Return the (X, Y) coordinate for the center point of the cell that contains the specified text.  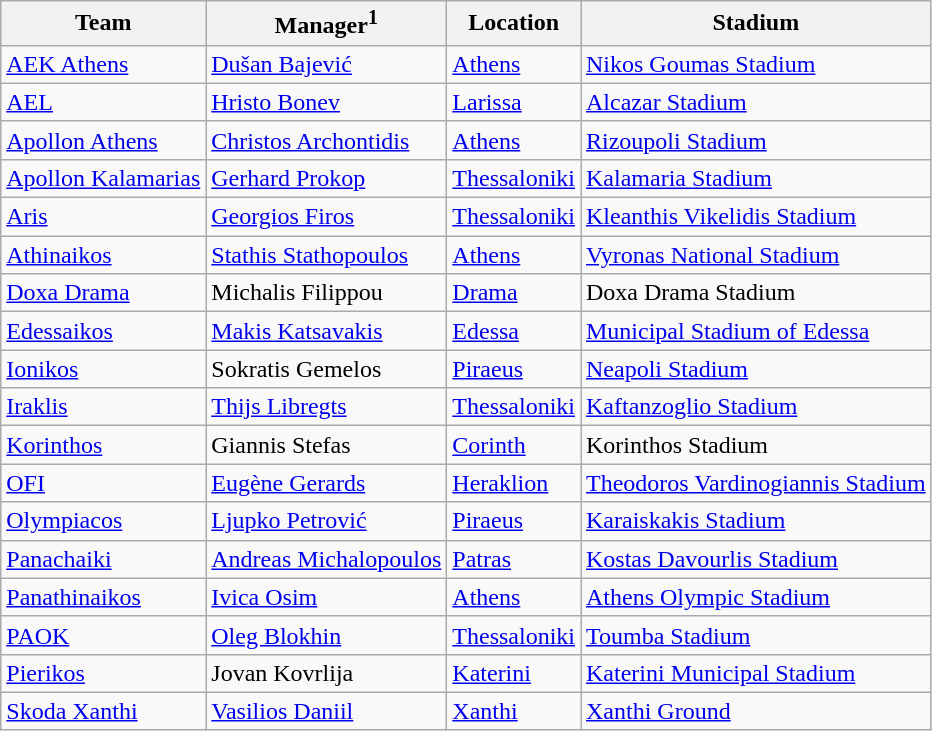
Skoda Xanthi (104, 711)
Athens Olympic Stadium (756, 597)
Rizoupoli Stadium (756, 140)
Larissa (514, 102)
Drama (514, 293)
Corinth (514, 445)
Oleg Blokhin (326, 635)
Xanthi (514, 711)
Edessaikos (104, 331)
Ionikos (104, 369)
Andreas Michalopoulos (326, 559)
PAOK (104, 635)
Korinthos Stadium (756, 445)
Athinaikos (104, 255)
Jovan Kovrlija (326, 673)
Ljupko Petrović (326, 521)
Municipal Stadium of Edessa (756, 331)
Katerini Municipal Stadium (756, 673)
Apollon Athens (104, 140)
Apollon Kalamarias (104, 178)
Ivica Osim (326, 597)
Olympiacos (104, 521)
Karaiskakis Stadium (756, 521)
Vasilios Daniil (326, 711)
Aris (104, 217)
Georgios Firos (326, 217)
Kalamaria Stadium (756, 178)
Team (104, 24)
Gerhard Prokop (326, 178)
Korinthos (104, 445)
Vyronas National Stadium (756, 255)
Dušan Bajević (326, 64)
Hristo Bonev (326, 102)
Stadium (756, 24)
Kaftanzoglio Stadium (756, 407)
Alcazar Stadium (756, 102)
Stathis Stathopoulos (326, 255)
Location (514, 24)
Pierikos (104, 673)
Doxa Drama (104, 293)
Kostas Davourlis Stadium (756, 559)
Giannis Stefas (326, 445)
Xanthi Ground (756, 711)
Michalis Filippou (326, 293)
Toumba Stadium (756, 635)
Sokratis Gemelos (326, 369)
Kleanthis Vikelidis Stadium (756, 217)
Katerini (514, 673)
Christos Archontidis (326, 140)
Theodoros Vardinogiannis Stadium (756, 483)
AEK Athens (104, 64)
Neapoli Stadium (756, 369)
Doxa Drama Stadium (756, 293)
Edessa (514, 331)
Nikos Goumas Stadium (756, 64)
Eugène Gerards (326, 483)
Patras (514, 559)
Manager1 (326, 24)
Panathinaikos (104, 597)
Panachaiki (104, 559)
Thijs Libregts (326, 407)
Iraklis (104, 407)
Heraklion (514, 483)
AEL (104, 102)
Makis Katsavakis (326, 331)
OFI (104, 483)
